Extract the [X, Y] coordinate from the center of the cell holding the provided text.  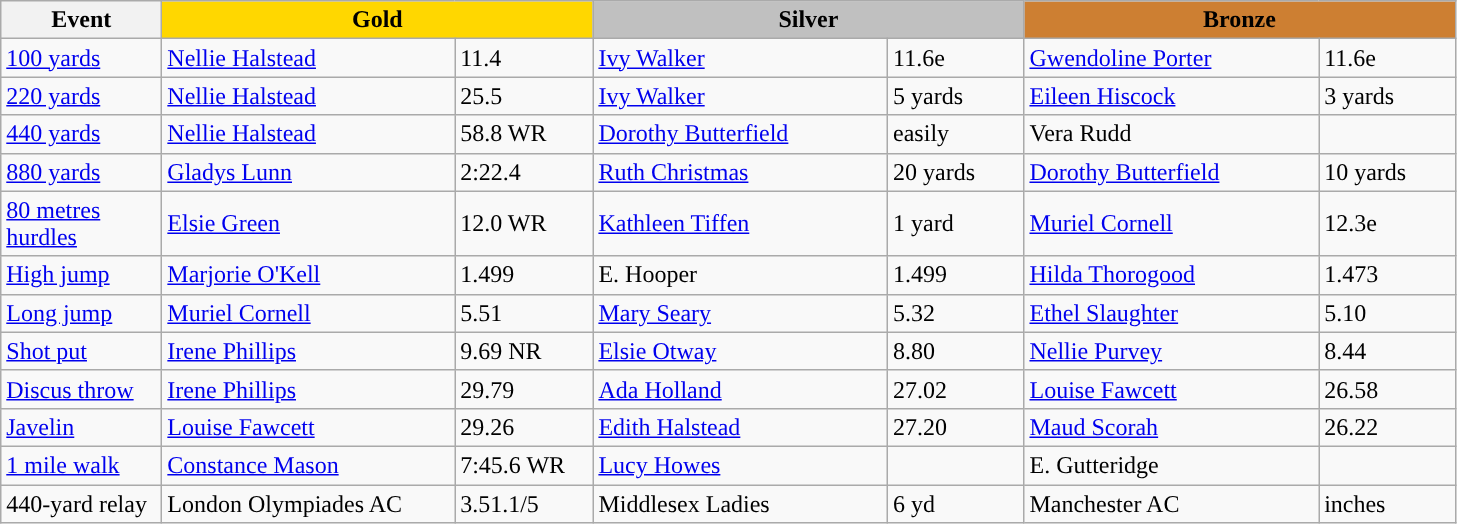
Maud Scorah [1172, 427]
Marjorie O'Kell [308, 275]
440-yard relay [82, 503]
5.32 [956, 313]
12.0 WR [524, 224]
Ada Holland [740, 389]
5.51 [524, 313]
Long jump [82, 313]
Gold [378, 20]
Kathleen Tiffen [740, 224]
Ruth Christmas [740, 172]
E. Hooper [740, 275]
26.22 [1387, 427]
Middlesex Ladies [740, 503]
25.5 [524, 96]
Elsie Green [308, 224]
inches [1387, 503]
58.8 WR [524, 134]
20 yards [956, 172]
3.51.1/5 [524, 503]
220 yards [82, 96]
6 yd [956, 503]
London Olympiades AC [308, 503]
11.4 [524, 58]
Manchester AC [1172, 503]
27.02 [956, 389]
Discus throw [82, 389]
Eileen Hiscock [1172, 96]
Mary Seary [740, 313]
Lucy Howes [740, 465]
Hilda Thorogood [1172, 275]
Javelin [82, 427]
Constance Mason [308, 465]
Vera Rudd [1172, 134]
Nellie Purvey [1172, 351]
100 yards [82, 58]
880 yards [82, 172]
12.3e [1387, 224]
1.473 [1387, 275]
Bronze [1240, 20]
1 yard [956, 224]
5.10 [1387, 313]
80 metres hurdles [82, 224]
8.80 [956, 351]
10 yards [1387, 172]
3 yards [1387, 96]
8.44 [1387, 351]
easily [956, 134]
440 yards [82, 134]
Event [82, 20]
5 yards [956, 96]
Silver [808, 20]
Elsie Otway [740, 351]
Gladys Lunn [308, 172]
7:45.6 WR [524, 465]
26.58 [1387, 389]
Gwendoline Porter [1172, 58]
1 mile walk [82, 465]
Shot put [82, 351]
29.26 [524, 427]
Edith Halstead [740, 427]
2:22.4 [524, 172]
Ethel Slaughter [1172, 313]
E. Gutteridge [1172, 465]
29.79 [524, 389]
9.69 NR [524, 351]
27.20 [956, 427]
High jump [82, 275]
